Provide the (x, y) coordinate of the cell's center where the given text is located.  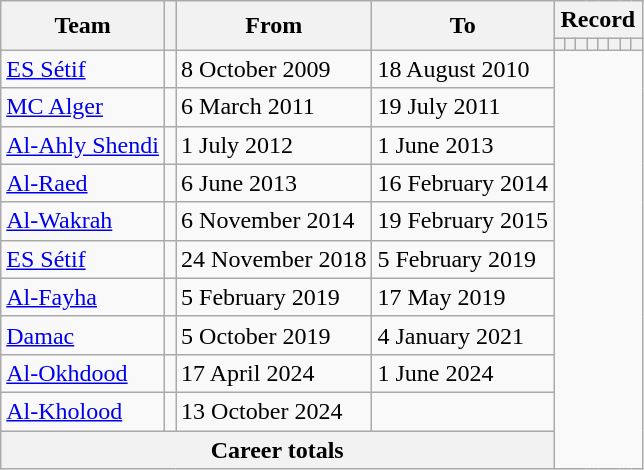
6 June 2013 (274, 183)
4 January 2021 (463, 335)
16 February 2014 (463, 183)
24 November 2018 (274, 259)
8 October 2009 (274, 69)
5 October 2019 (274, 335)
1 July 2012 (274, 145)
Team (83, 26)
13 October 2024 (274, 411)
From (274, 26)
Al-Raed (83, 183)
To (463, 26)
Al-Wakrah (83, 221)
19 July 2011 (463, 107)
17 April 2024 (274, 373)
Al-Kholood (83, 411)
6 November 2014 (274, 221)
Al-Okhdood (83, 373)
MC Alger (83, 107)
18 August 2010 (463, 69)
Al-Fayha (83, 297)
6 March 2011 (274, 107)
Al-Ahly Shendi (83, 145)
19 February 2015 (463, 221)
Record (598, 20)
Career totals (278, 449)
17 May 2019 (463, 297)
Damac (83, 335)
1 June 2013 (463, 145)
1 June 2024 (463, 373)
